Locate the cell with the specified text and output its [X, Y] center coordinate. 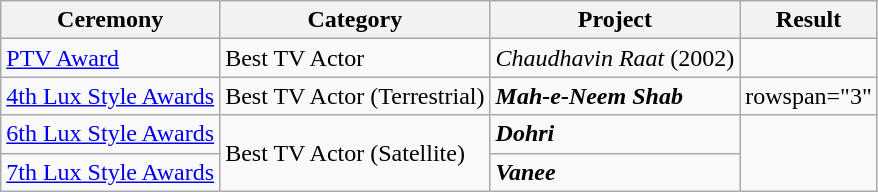
Best TV Actor (Satellite) [355, 153]
Dohri [615, 134]
4th Lux Style Awards [110, 96]
Result [809, 20]
6th Lux Style Awards [110, 134]
rowspan="3" [809, 96]
PTV Award [110, 58]
Best TV Actor [355, 58]
Vanee [615, 172]
Chaudhavin Raat (2002) [615, 58]
Project [615, 20]
Category [355, 20]
7th Lux Style Awards [110, 172]
Mah-e-Neem Shab [615, 96]
Best TV Actor (Terrestrial) [355, 96]
Ceremony [110, 20]
